Search for the cell housing the specified text and yield its (x, y) center coordinate. 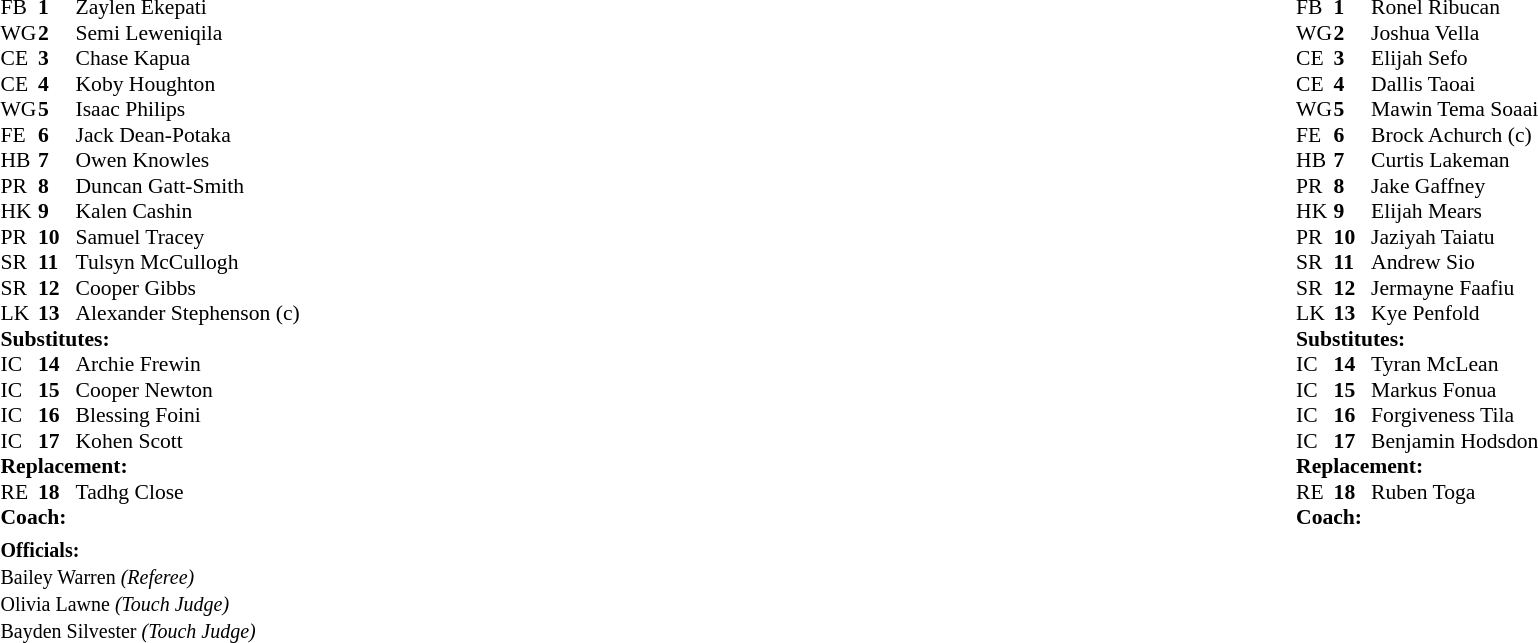
Duncan Gatt-Smith (188, 186)
Blessing Foini (188, 415)
Markus Fonua (1454, 390)
Tyran McLean (1454, 365)
Koby Houghton (188, 84)
Kohen Scott (188, 441)
Jermayne Faafiu (1454, 288)
Mawin Tema Soaai (1454, 109)
Benjamin Hodsdon (1454, 441)
Jake Gaffney (1454, 186)
Samuel Tracey (188, 237)
Isaac Philips (188, 109)
Jack Dean-Potaka (188, 135)
Dallis Taoai (1454, 84)
Archie Frewin (188, 365)
Alexander Stephenson (c) (188, 313)
Curtis Lakeman (1454, 161)
Forgiveness Tila (1454, 415)
Joshua Vella (1454, 33)
Jaziyah Taiatu (1454, 237)
Cooper Newton (188, 390)
Chase Kapua (188, 59)
Semi Leweniqila (188, 33)
Ruben Toga (1454, 492)
Elijah Sefo (1454, 59)
Brock Achurch (c) (1454, 135)
Tadhg Close (188, 492)
Cooper Gibbs (188, 288)
Owen Knowles (188, 161)
Tulsyn McCullogh (188, 263)
Kalen Cashin (188, 211)
Kye Penfold (1454, 313)
Elijah Mears (1454, 211)
Andrew Sio (1454, 263)
